Provide the [x, y] coordinate of the cell's center where the given text is located.  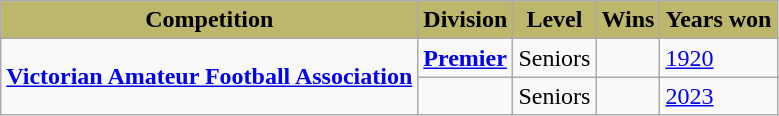
Division [466, 20]
Competition [210, 20]
Premier [466, 58]
Wins [628, 20]
1920 [718, 58]
2023 [718, 96]
Level [554, 20]
Victorian Amateur Football Association [210, 77]
Years won [718, 20]
